Return [X, Y] of the center of cell containing provided text 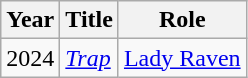
Year [30, 20]
Role [182, 20]
Lady Raven [182, 58]
Title [90, 20]
Trap [90, 58]
2024 [30, 58]
